Return [X, Y] of the center of cell containing provided text 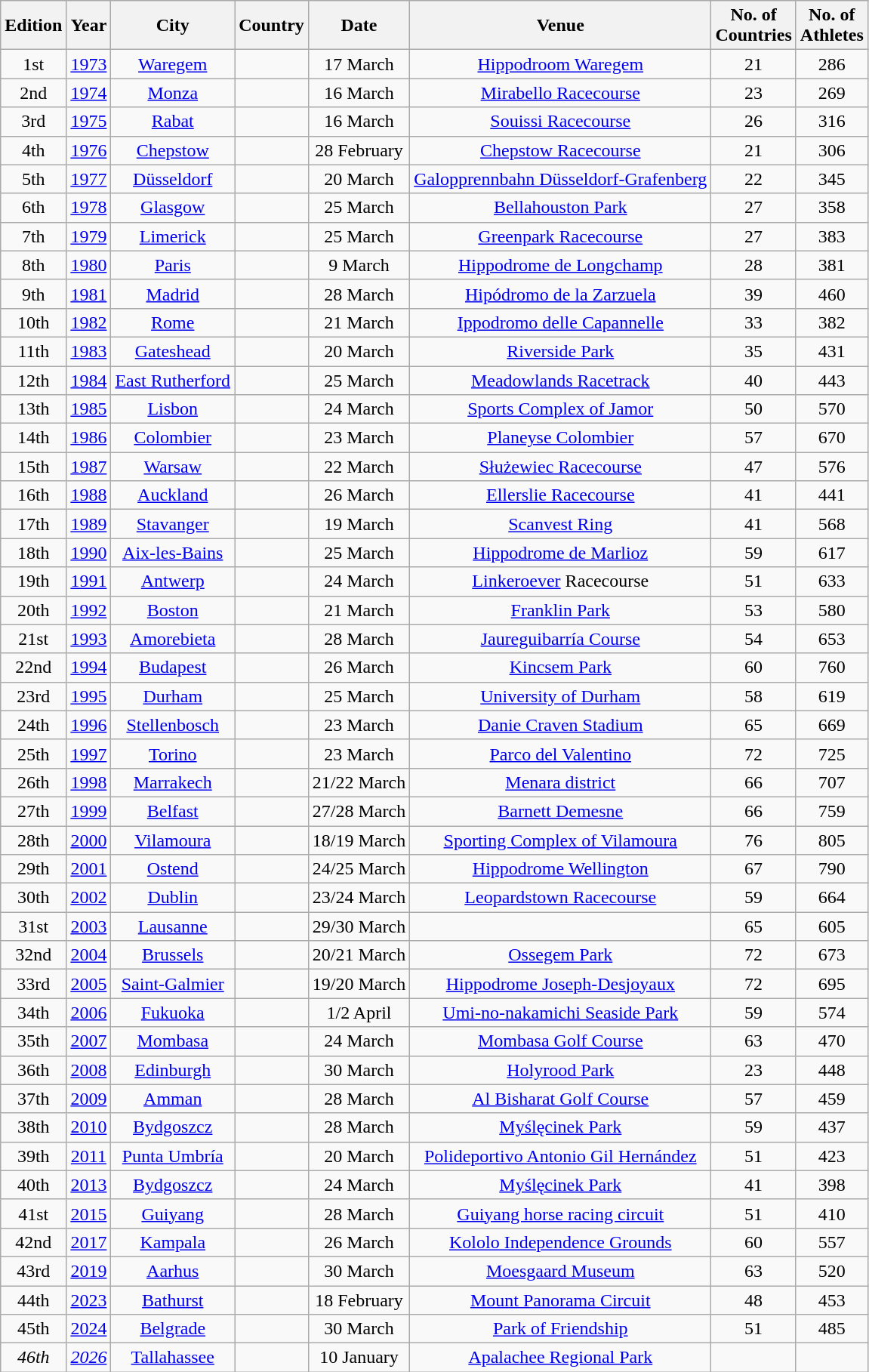
27/28 March [359, 811]
1977 [89, 179]
28 [753, 265]
1996 [89, 725]
460 [832, 294]
Belgrade [173, 1329]
Franklin Park [560, 610]
453 [832, 1300]
Hippodrome de Longchamp [560, 265]
32nd [33, 955]
39 [753, 294]
1984 [89, 380]
9th [33, 294]
269 [832, 93]
Polideportivo Antonio Gil Hernández [560, 1156]
3rd [33, 122]
38th [33, 1127]
Hipódromo de la Zarzuela [560, 294]
1st [33, 64]
20/21 March [359, 955]
Sporting Complex of Vilamoura [560, 840]
Budapest [173, 668]
Danie Craven Stadium [560, 725]
1989 [89, 524]
25th [33, 754]
1987 [89, 467]
Bathurst [173, 1300]
22 [753, 179]
Edition [33, 26]
410 [832, 1213]
Riverside Park [560, 351]
29/30 March [359, 926]
Hippodrome de Marlioz [560, 553]
1975 [89, 122]
Amman [173, 1099]
Mombasa Golf Course [560, 1041]
605 [832, 926]
Vilamoura [173, 840]
759 [832, 811]
20th [33, 610]
Galopprennbahn Düsseldorf-Grafenberg [560, 179]
18th [33, 553]
Chepstow Racecourse [560, 150]
2011 [89, 1156]
40 [753, 380]
Moesgaard Museum [560, 1271]
790 [832, 869]
2015 [89, 1213]
22 March [359, 467]
Lausanne [173, 926]
1985 [89, 409]
Chepstow [173, 150]
Hippodrome Joseph-Desjoyaux [560, 984]
381 [832, 265]
Auckland [173, 495]
Torino [173, 754]
Leopardstown Racecourse [560, 898]
345 [832, 179]
8th [33, 265]
Tallahassee [173, 1358]
Planeyse Colombier [560, 438]
Rabat [173, 122]
33rd [33, 984]
431 [832, 351]
Venue [560, 26]
2002 [89, 898]
Linkeroever Racecourse [560, 581]
Scanvest Ring [560, 524]
1974 [89, 93]
653 [832, 639]
31st [33, 926]
576 [832, 467]
1981 [89, 294]
76 [753, 840]
673 [832, 955]
Kincsem Park [560, 668]
Barnett Demesne [560, 811]
43rd [33, 1271]
No. of Countries [753, 26]
15th [33, 467]
423 [832, 1156]
1978 [89, 208]
40th [33, 1185]
570 [832, 409]
Stellenbosch [173, 725]
Ellerslie Racecourse [560, 495]
35th [33, 1041]
437 [832, 1127]
Stavanger [173, 524]
2024 [89, 1329]
2023 [89, 1300]
Greenpark Racecourse [560, 236]
Date [359, 26]
443 [832, 380]
2026 [89, 1358]
Lisbon [173, 409]
17 March [359, 64]
42nd [33, 1242]
1994 [89, 668]
448 [832, 1070]
1976 [89, 150]
9 March [359, 265]
Jaureguibarría Course [560, 639]
54 [753, 639]
19 March [359, 524]
Rome [173, 322]
670 [832, 438]
459 [832, 1099]
12th [33, 380]
19th [33, 581]
2009 [89, 1099]
18 February [359, 1300]
1973 [89, 64]
44th [33, 1300]
Ippodromo delle Capannelle [560, 322]
5th [33, 179]
18/19 March [359, 840]
2003 [89, 926]
34th [33, 1013]
1991 [89, 581]
East Rutherford [173, 380]
2000 [89, 840]
Guiyang horse racing circuit [560, 1213]
Umi-no-nakamichi Seaside Park [560, 1013]
Warsaw [173, 467]
16th [33, 495]
Apalachee Regional Park [560, 1358]
398 [832, 1185]
520 [832, 1271]
33 [753, 322]
Kampala [173, 1242]
26 [753, 122]
Boston [173, 610]
2001 [89, 869]
City [173, 26]
Monza [173, 93]
21/22 March [359, 782]
53 [753, 610]
Aix-les-Bains [173, 553]
Służewiec Racecourse [560, 467]
Dublin [173, 898]
41st [33, 1213]
Ostend [173, 869]
633 [832, 581]
1983 [89, 351]
50 [753, 409]
Sports Complex of Jamor [560, 409]
383 [832, 236]
1988 [89, 495]
27th [33, 811]
568 [832, 524]
Parco del Valentino [560, 754]
Durham [173, 696]
2007 [89, 1041]
Year [89, 26]
Hippodrome Wellington [560, 869]
23rd [33, 696]
Al Bisharat Golf Course [560, 1099]
Meadowlands Racetrack [560, 380]
10 January [359, 1358]
1979 [89, 236]
382 [832, 322]
Menara district [560, 782]
707 [832, 782]
Aarhus [173, 1271]
306 [832, 150]
University of Durham [560, 696]
1998 [89, 782]
1986 [89, 438]
Amorebieta [173, 639]
Guiyang [173, 1213]
Glasgow [173, 208]
1990 [89, 553]
1982 [89, 322]
2013 [89, 1185]
Marrakech [173, 782]
574 [832, 1013]
1992 [89, 610]
24th [33, 725]
2nd [33, 93]
28th [33, 840]
Mombasa [173, 1041]
286 [832, 64]
46th [33, 1358]
14th [33, 438]
Antwerp [173, 581]
441 [832, 495]
316 [832, 122]
Ossegem Park [560, 955]
48 [753, 1300]
2004 [89, 955]
2006 [89, 1013]
695 [832, 984]
Edinburgh [173, 1070]
485 [832, 1329]
805 [832, 840]
617 [832, 553]
39th [33, 1156]
Bellahouston Park [560, 208]
6th [33, 208]
669 [832, 725]
Fukuoka [173, 1013]
Gateshead [173, 351]
45th [33, 1329]
760 [832, 668]
22nd [33, 668]
Brussels [173, 955]
557 [832, 1242]
13th [33, 409]
Waregem [173, 64]
47 [753, 467]
2008 [89, 1070]
Colombier [173, 438]
Belfast [173, 811]
Punta Umbría [173, 1156]
1999 [89, 811]
Park of Friendship [560, 1329]
19/20 March [359, 984]
Mount Panorama Circuit [560, 1300]
26th [33, 782]
Paris [173, 265]
7th [33, 236]
1993 [89, 639]
67 [753, 869]
Limerick [173, 236]
28 February [359, 150]
Holyrood Park [560, 1070]
24/25 March [359, 869]
Hippodroom Waregem [560, 64]
17th [33, 524]
35 [753, 351]
2017 [89, 1242]
Mirabello Racecourse [560, 93]
580 [832, 610]
No. ofAthletes [832, 26]
1995 [89, 696]
2010 [89, 1127]
11th [33, 351]
358 [832, 208]
Kololo Independence Grounds [560, 1242]
1980 [89, 265]
470 [832, 1041]
664 [832, 898]
23/24 March [359, 898]
725 [832, 754]
1/2 April [359, 1013]
21st [33, 639]
Souissi Racecourse [560, 122]
1997 [89, 754]
36th [33, 1070]
10th [33, 322]
4th [33, 150]
619 [832, 696]
Country [272, 26]
2005 [89, 984]
37th [33, 1099]
30th [33, 898]
Madrid [173, 294]
Düsseldorf [173, 179]
58 [753, 696]
29th [33, 869]
Saint-Galmier [173, 984]
2019 [89, 1271]
